Identify which cell holds the provided text, then report its [x, y] central coordinate. 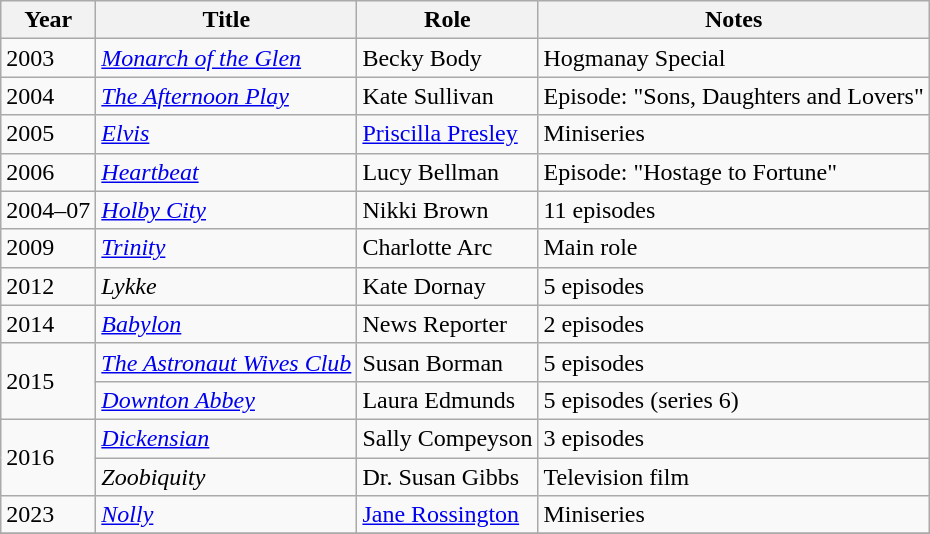
Nolly [226, 515]
2023 [48, 515]
2003 [48, 58]
Episode: "Hostage to Fortune" [734, 172]
Trinity [226, 248]
Susan Borman [448, 362]
2012 [48, 286]
2014 [48, 324]
Lucy Bellman [448, 172]
Elvis [226, 134]
Becky Body [448, 58]
Notes [734, 20]
2004 [48, 96]
Zoobiquity [226, 477]
11 episodes [734, 210]
Hogmanay Special [734, 58]
Holby City [226, 210]
Main role [734, 248]
Lykke [226, 286]
Priscilla Presley [448, 134]
Heartbeat [226, 172]
3 episodes [734, 438]
Kate Sullivan [448, 96]
Kate Dornay [448, 286]
The Astronaut Wives Club [226, 362]
Sally Compeyson [448, 438]
2 episodes [734, 324]
2015 [48, 381]
2006 [48, 172]
Babylon [226, 324]
2009 [48, 248]
Laura Edmunds [448, 400]
Episode: "Sons, Daughters and Lovers" [734, 96]
2016 [48, 457]
Television film [734, 477]
Dickensian [226, 438]
Charlotte Arc [448, 248]
Year [48, 20]
Dr. Susan Gibbs [448, 477]
Jane Rossington [448, 515]
Title [226, 20]
2005 [48, 134]
2004–07 [48, 210]
5 episodes (series 6) [734, 400]
News Reporter [448, 324]
Downton Abbey [226, 400]
Role [448, 20]
Monarch of the Glen [226, 58]
Nikki Brown [448, 210]
The Afternoon Play [226, 96]
